Search for the cell housing the specified text and yield its [x, y] center coordinate. 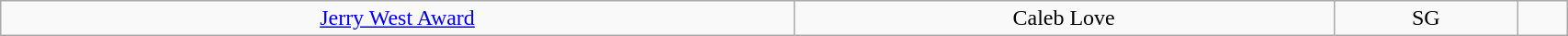
Jerry West Award [398, 18]
Caleb Love [1064, 18]
SG [1426, 18]
